Detect which cell encompasses the target text, then output its (x, y) center coordinate. 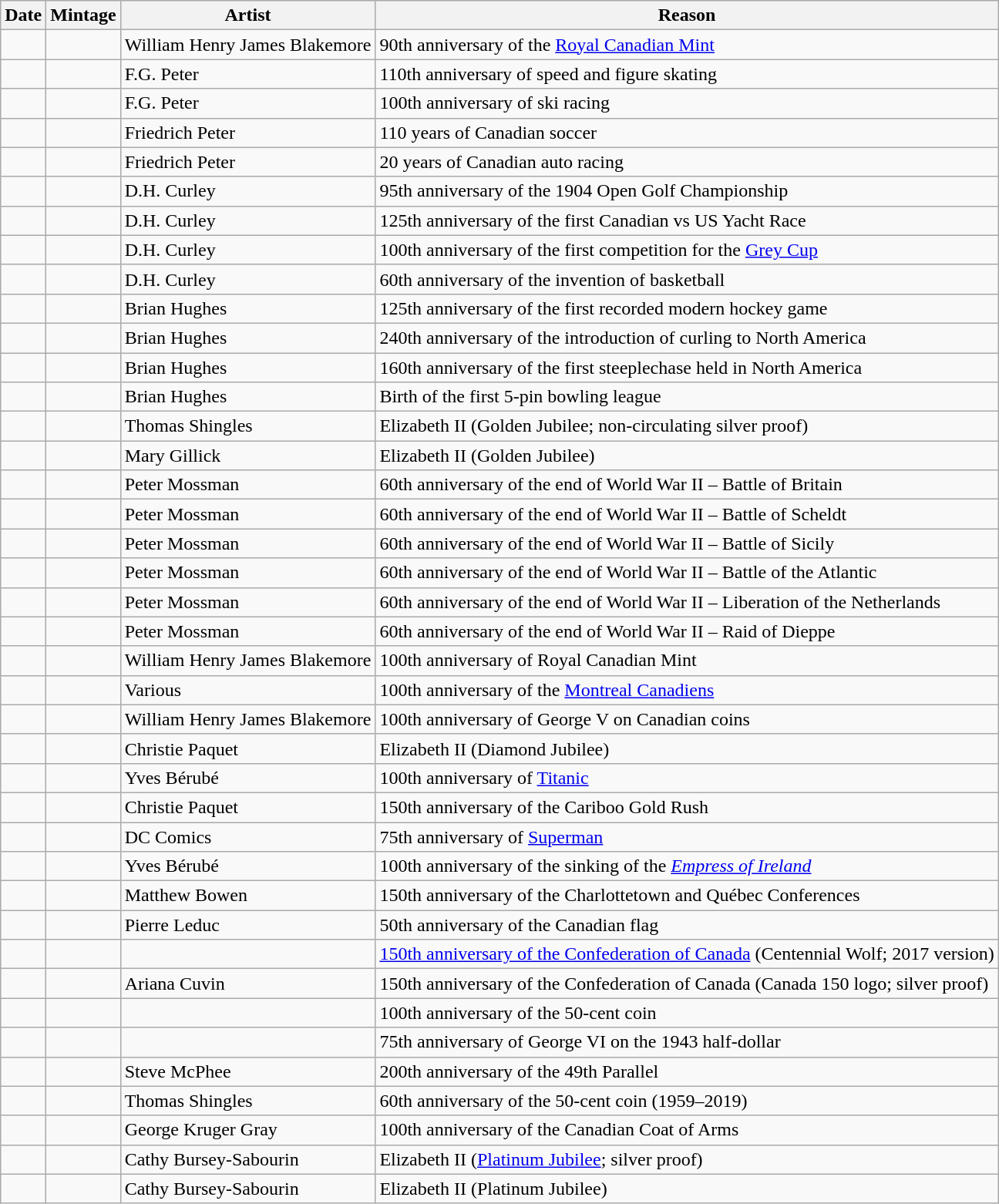
75th anniversary of Superman (687, 836)
50th anniversary of the Canadian flag (687, 925)
Ariana Cuvin (248, 984)
100th anniversary of Titanic (687, 778)
200th anniversary of the 49th Parallel (687, 1071)
100th anniversary of the Montreal Canadiens (687, 690)
100th anniversary of the first competition for the Grey Cup (687, 250)
Elizabeth II (Golden Jubilee) (687, 456)
60th anniversary of the invention of basketball (687, 279)
60th anniversary of the end of World War II – Battle of Sicily (687, 543)
100th anniversary of the sinking of the Empress of Ireland (687, 866)
Artist (248, 15)
60th anniversary of the end of World War II – Battle of Scheldt (687, 514)
125th anniversary of the first Canadian vs US Yacht Race (687, 220)
Birth of the first 5-pin bowling league (687, 397)
100th anniversary of George V on Canadian coins (687, 719)
100th anniversary of Royal Canadian Mint (687, 661)
150th anniversary of the Confederation of Canada (Centennial Wolf; 2017 version) (687, 954)
Mary Gillick (248, 456)
Elizabeth II (Platinum Jubilee; silver proof) (687, 1159)
125th anniversary of the first recorded modern hockey game (687, 308)
George Kruger Gray (248, 1130)
90th anniversary of the Royal Canadian Mint (687, 45)
60th anniversary of the end of World War II – Battle of Britain (687, 485)
150th anniversary of the Cariboo Gold Rush (687, 807)
150th anniversary of the Confederation of Canada (Canada 150 logo; silver proof) (687, 984)
Mintage (83, 15)
150th anniversary of the Charlottetown and Québec Conferences (687, 896)
100th anniversary of the 50-cent coin (687, 1013)
100th anniversary of ski racing (687, 103)
160th anniversary of the first steeplechase held in North America (687, 368)
75th anniversary of George VI on the 1943 half-dollar (687, 1042)
60th anniversary of the 50-cent coin (1959–2019) (687, 1101)
Steve McPhee (248, 1071)
60th anniversary of the end of World War II – Liberation of the Netherlands (687, 602)
Various (248, 690)
60th anniversary of the end of World War II – Raid of Dieppe (687, 631)
95th anniversary of the 1904 Open Golf Championship (687, 191)
110 years of Canadian soccer (687, 133)
Elizabeth II (Platinum Jubilee) (687, 1189)
100th anniversary of the Canadian Coat of Arms (687, 1130)
Elizabeth II (Diamond Jubilee) (687, 748)
60th anniversary of the end of World War II – Battle of the Atlantic (687, 573)
Elizabeth II (Golden Jubilee; non-circulating silver proof) (687, 426)
110th anniversary of speed and figure skating (687, 74)
Reason (687, 15)
DC Comics (248, 836)
Pierre Leduc (248, 925)
Date (23, 15)
240th anniversary of the introduction of curling to North America (687, 338)
Matthew Bowen (248, 896)
20 years of Canadian auto racing (687, 162)
